For the text-containing cell, return its midpoint in [X, Y] coordinate format. 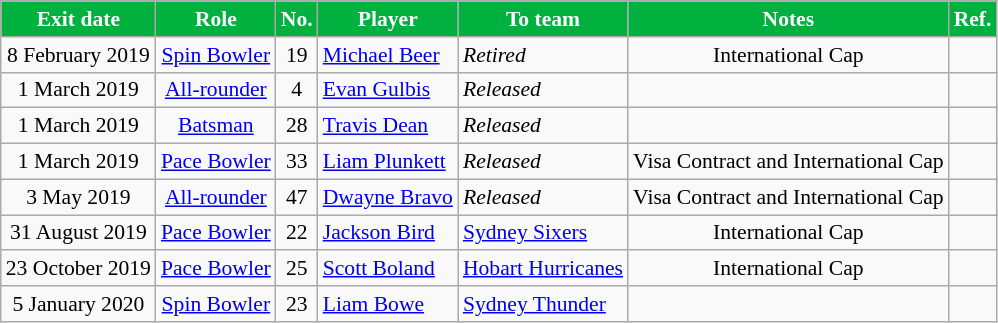
To team [543, 19]
19 [297, 55]
25 [297, 269]
Retired [543, 55]
Scott Boland [388, 269]
Player [388, 19]
Ref. [973, 19]
22 [297, 233]
Liam Plunkett [388, 162]
Exit date [78, 19]
31 August 2019 [78, 233]
Travis Dean [388, 126]
Jackson Bird [388, 233]
Batsman [216, 126]
23 [297, 304]
Hobart Hurricanes [543, 269]
Notes [788, 19]
28 [297, 126]
Role [216, 19]
Dwayne Bravo [388, 197]
Sydney Thunder [543, 304]
Michael Beer [388, 55]
Liam Bowe [388, 304]
47 [297, 197]
No. [297, 19]
3 May 2019 [78, 197]
Evan Gulbis [388, 90]
Sydney Sixers [543, 233]
8 February 2019 [78, 55]
4 [297, 90]
23 October 2019 [78, 269]
5 January 2020 [78, 304]
33 [297, 162]
